Detect which cell encompasses the target text, then output its [x, y] center coordinate. 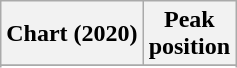
Chart (2020) [72, 34]
Peakposition [189, 34]
